Scan for the cell matching the given text and deliver its [X, Y] coordinate at center. 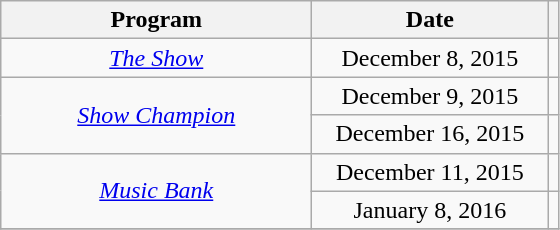
December 16, 2015 [430, 134]
Date [430, 20]
The Show [156, 58]
December 8, 2015 [430, 58]
Show Champion [156, 115]
Program [156, 20]
January 8, 2016 [430, 210]
December 11, 2015 [430, 172]
December 9, 2015 [430, 96]
Music Bank [156, 191]
